Determine the [x, y] coordinate at the center of the cell enclosing the given text.  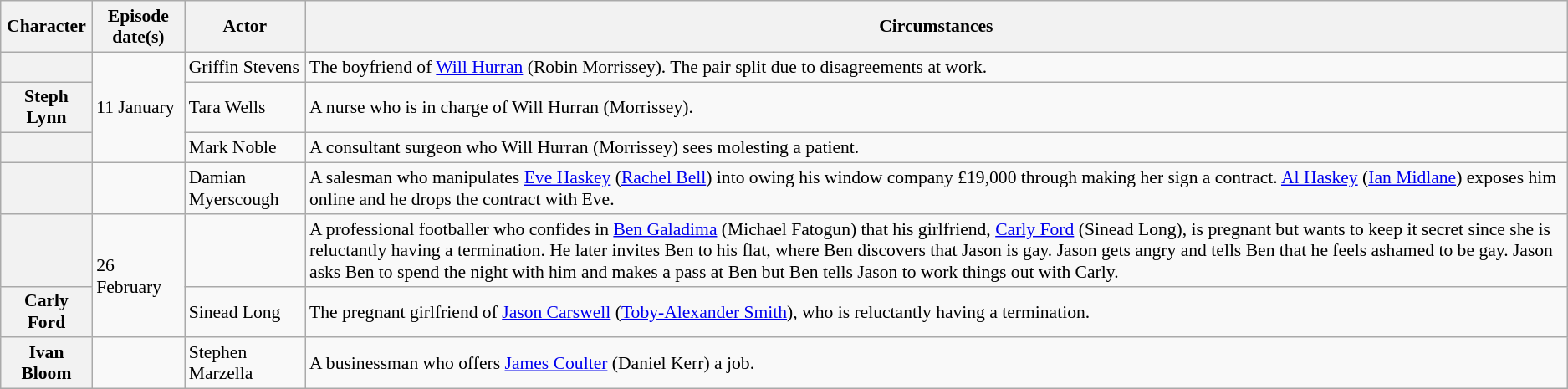
Sinead Long [245, 311]
A businessman who offers James Coulter (Daniel Kerr) a job. [937, 363]
Tara Wells [245, 107]
26 February [139, 276]
A nurse who is in charge of Will Hurran (Morrissey). [937, 107]
11 January [139, 107]
A consultant surgeon who Will Hurran (Morrissey) sees molesting a patient. [937, 148]
Character [47, 27]
Ivan Bloom [47, 363]
Damian Myerscough [245, 189]
Circumstances [937, 27]
The pregnant girlfriend of Jason Carswell (Toby-Alexander Smith), who is reluctantly having a termination. [937, 311]
Episode date(s) [139, 27]
The boyfriend of Will Hurran (Robin Morrissey). The pair split due to disagreements at work. [937, 67]
Actor [245, 27]
Mark Noble [245, 148]
Griffin Stevens [245, 67]
Carly Ford [47, 311]
Steph Lynn [47, 107]
Stephen Marzella [245, 363]
